For the text-containing cell, return its midpoint in [x, y] coordinate format. 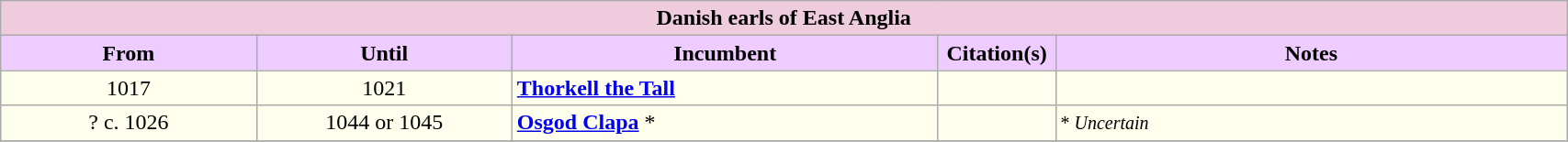
1044 or 1045 [384, 123]
1021 [384, 88]
Incumbent [725, 53]
1017 [129, 88]
Danish earls of East Anglia [784, 18]
From [129, 53]
Osgod Clapa * [725, 123]
* Uncertain [1312, 123]
? c. 1026 [129, 123]
Thorkell the Tall [725, 88]
Until [384, 53]
Citation(s) [997, 53]
Notes [1312, 53]
